Capture the cell that displays the provided text and extract its (x, y) central coordinate. 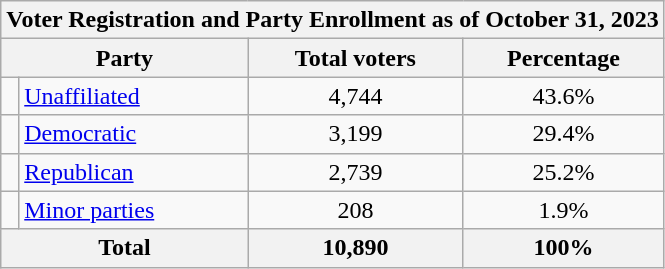
Democratic (134, 134)
Republican (134, 172)
Voter Registration and Party Enrollment as of October 31, 2023 (332, 20)
2,739 (356, 172)
43.6% (564, 96)
10,890 (356, 248)
100% (564, 248)
3,199 (356, 134)
29.4% (564, 134)
4,744 (356, 96)
Total (124, 248)
Percentage (564, 58)
1.9% (564, 210)
25.2% (564, 172)
208 (356, 210)
Party (124, 58)
Unaffiliated (134, 96)
Total voters (356, 58)
Minor parties (134, 210)
